Provide the [X, Y] coordinate of the cell's center where the given text is located.  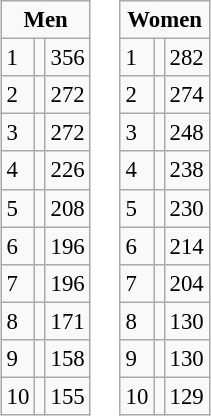
158 [68, 358]
230 [186, 208]
171 [68, 321]
282 [186, 58]
248 [186, 133]
Women [164, 20]
204 [186, 283]
226 [68, 170]
274 [186, 95]
155 [68, 396]
238 [186, 170]
208 [68, 208]
129 [186, 396]
Men [46, 20]
356 [68, 58]
214 [186, 246]
